Locate the cell with the specified text and output its [x, y] center coordinate. 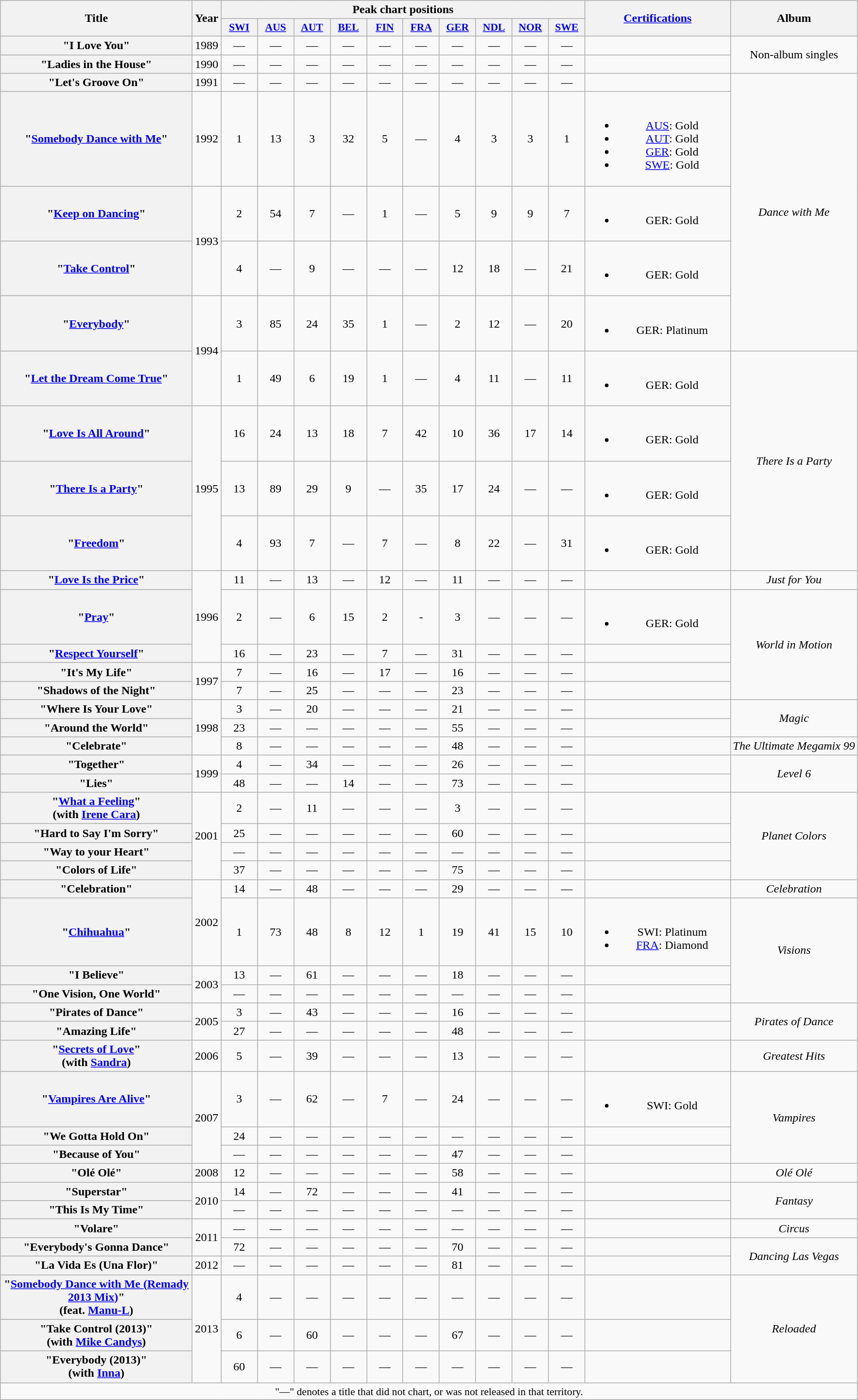
39 [312, 1056]
"Way to your Heart" [96, 852]
"Secrets of Love" (with Sandra) [96, 1056]
"Love Is the Price" [96, 580]
"Celebration" [96, 889]
1999 [207, 774]
43 [312, 1012]
"La Vida Es (Una Flor)" [96, 1265]
Visions [794, 950]
"Shadows of the Night" [96, 690]
37 [239, 870]
"Let's Groove On" [96, 83]
"Together" [96, 765]
"Freedom" [96, 543]
2012 [207, 1265]
47 [458, 1155]
"Colors of Life" [96, 870]
42 [421, 434]
75 [458, 870]
AUS: GoldAUT: GoldGER: GoldSWE: Gold [658, 139]
Peak chart positions [403, 10]
2008 [207, 1173]
34 [312, 765]
1992 [207, 139]
Dance with Me [794, 212]
Certifications [658, 18]
2010 [207, 1201]
"Pray" [96, 616]
SWI [239, 28]
"Everybody (2013)"(with Inna) [96, 1367]
"Volare" [96, 1228]
"Because of You" [96, 1155]
"Everybody's Gonna Dance" [96, 1247]
36 [494, 434]
32 [349, 139]
Magic [794, 718]
Just for You [794, 580]
1991 [207, 83]
54 [276, 214]
93 [276, 543]
"Amazing Life" [96, 1031]
World in Motion [794, 645]
2011 [207, 1238]
"I Love You" [96, 45]
"Hard to Say I'm Sorry" [96, 833]
"We Gotta Hold On" [96, 1136]
70 [458, 1247]
SWI: PlatinumFRA: Diamond [658, 932]
Celebration [794, 889]
Level 6 [794, 774]
"This Is My Time" [96, 1210]
AUS [276, 28]
FRA [421, 28]
1989 [207, 45]
26 [458, 765]
81 [458, 1265]
Greatest Hits [794, 1056]
"Ladies in the House" [96, 64]
"Pirates of Dance" [96, 1012]
"There Is a Party" [96, 488]
SWI: Gold [658, 1099]
"Love Is All Around" [96, 434]
Pirates of Dance [794, 1021]
2007 [207, 1117]
1997 [207, 681]
Title [96, 18]
"I Believe" [96, 975]
2005 [207, 1021]
The Ultimate Megamix 99 [794, 746]
1990 [207, 64]
67 [458, 1335]
1993 [207, 241]
"Let the Dream Come True" [96, 378]
Olé Olé [794, 1173]
49 [276, 378]
GER: Platinum [658, 324]
GER [458, 28]
Reloaded [794, 1329]
55 [458, 728]
85 [276, 324]
"Somebody Dance with Me (Remady 2013 Mix)"(feat. Manu-L) [96, 1297]
27 [239, 1031]
"Where Is Your Love" [96, 709]
"Celebrate" [96, 746]
89 [276, 488]
BEL [349, 28]
1996 [207, 616]
Vampires [794, 1117]
SWE [566, 28]
62 [312, 1099]
Non-album singles [794, 54]
1994 [207, 351]
58 [458, 1173]
"Vampires Are Alive" [96, 1099]
2013 [207, 1329]
There Is a Party [794, 461]
"Chihuahua" [96, 932]
"What a Feeling" (with Irene Cara) [96, 808]
Album [794, 18]
NOR [531, 28]
"Olé Olé" [96, 1173]
FIN [385, 28]
"Keep on Dancing" [96, 214]
"Somebody Dance with Me" [96, 139]
2002 [207, 923]
Planet Colors [794, 836]
- [421, 616]
"Superstar" [96, 1191]
2003 [207, 984]
2006 [207, 1056]
"Take Control" [96, 268]
Circus [794, 1228]
"Around the World" [96, 728]
"Respect Yourself" [96, 653]
"Lies" [96, 783]
"One Vision, One World" [96, 994]
"Everybody" [96, 324]
AUT [312, 28]
1998 [207, 727]
Year [207, 18]
Fantasy [794, 1201]
22 [494, 543]
"Take Control (2013)"(with Mike Candys) [96, 1335]
"—" denotes a title that did not chart, or was not released in that territory. [429, 1391]
Dancing Las Vegas [794, 1256]
2001 [207, 836]
61 [312, 975]
1995 [207, 488]
"It's My Life" [96, 672]
NDL [494, 28]
